Scan for the cell matching the given text and deliver its [x, y] coordinate at center. 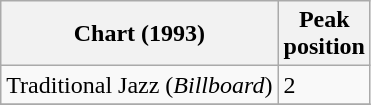
Peakposition [324, 34]
2 [324, 85]
Traditional Jazz (Billboard) [140, 85]
Chart (1993) [140, 34]
